Return the (X, Y) coordinate for the center point of the cell that contains the specified text.  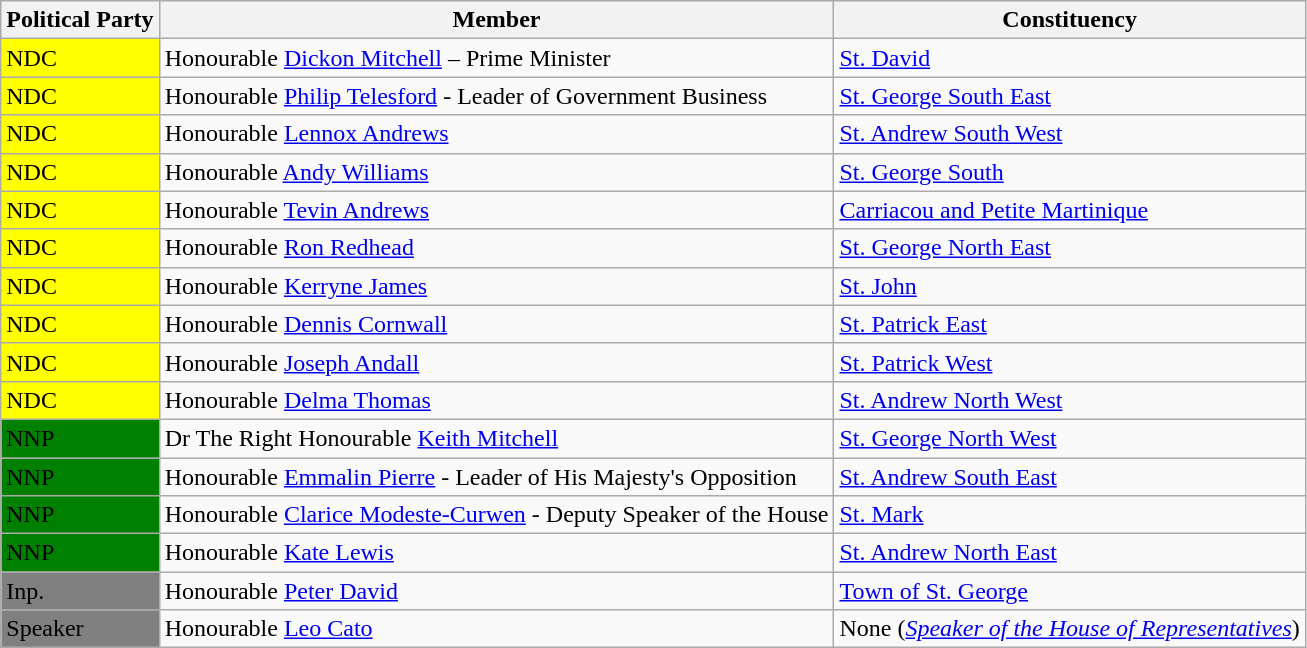
Town of St. George (1070, 591)
St. Patrick East (1070, 324)
Honourable Dennis Cornwall (496, 324)
Honourable Philip Telesford - Leader of Government Business (496, 96)
St. George North East (1070, 248)
St. Andrew North West (1070, 400)
Speaker (80, 629)
Honourable Ron Redhead (496, 248)
Carriacou and Petite Martinique (1070, 210)
St. John (1070, 286)
Dr The Right Honourable Keith Mitchell (496, 438)
St. David (1070, 58)
St. Mark (1070, 515)
St. Andrew South West (1070, 134)
Honourable Emmalin Pierre - Leader of His Majesty's Opposition (496, 477)
St. Andrew North East (1070, 553)
Honourable Clarice Modeste-Curwen - Deputy Speaker of the House (496, 515)
Member (496, 20)
Honourable Peter David (496, 591)
St. George South East (1070, 96)
Honourable Dickon Mitchell – Prime Minister (496, 58)
Honourable Lennox Andrews (496, 134)
St. Patrick West (1070, 362)
Honourable Leo Cato (496, 629)
None (Speaker of the House of Representatives) (1070, 629)
Honourable Delma Thomas (496, 400)
Honourable Tevin Andrews (496, 210)
St. Andrew South East (1070, 477)
Inp. (80, 591)
St. George North West (1070, 438)
Constituency (1070, 20)
Honourable Kerryne James (496, 286)
Honourable Joseph Andall (496, 362)
Honourable Kate Lewis (496, 553)
Honourable Andy Williams (496, 172)
Political Party (80, 20)
St. George South (1070, 172)
